Locate the cell with the specified text and output its [X, Y] center coordinate. 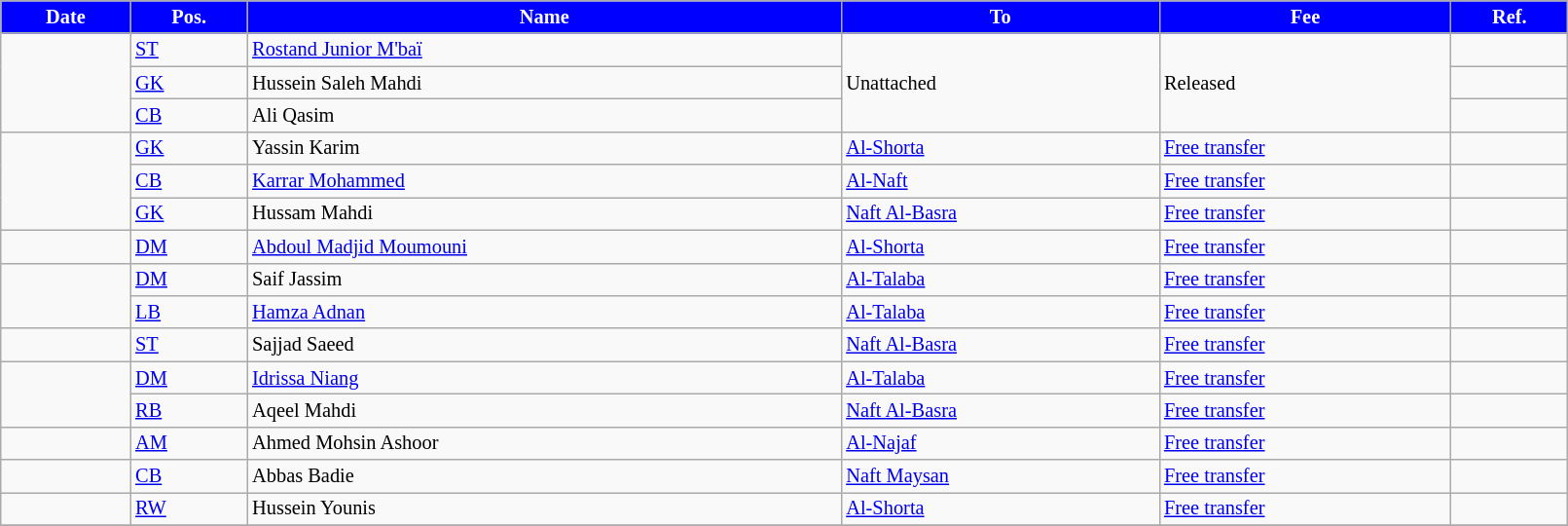
Abbas Badie [544, 476]
Idrissa Niang [544, 378]
Hussam Mahdi [544, 213]
Yassin Karim [544, 148]
RB [189, 410]
RW [189, 508]
Name [544, 17]
Fee [1305, 17]
LB [189, 312]
Date [66, 17]
Sajjad Saeed [544, 345]
Ali Qasim [544, 115]
Naft Maysan [1001, 476]
Abdoul Madjid Moumouni [544, 246]
Hussein Younis [544, 508]
Rostand Junior M'baï [544, 50]
Aqeel Mahdi [544, 410]
Saif Jassim [544, 280]
Karrar Mohammed [544, 181]
Pos. [189, 17]
Hussein Saleh Mahdi [544, 83]
Al-Najaf [1001, 443]
Al-Naft [1001, 181]
Unattached [1001, 82]
AM [189, 443]
Ref. [1510, 17]
To [1001, 17]
Hamza Adnan [544, 312]
Ahmed Mohsin Ashoor [544, 443]
Released [1305, 82]
